Identify which cell holds the provided text, then report its [x, y] central coordinate. 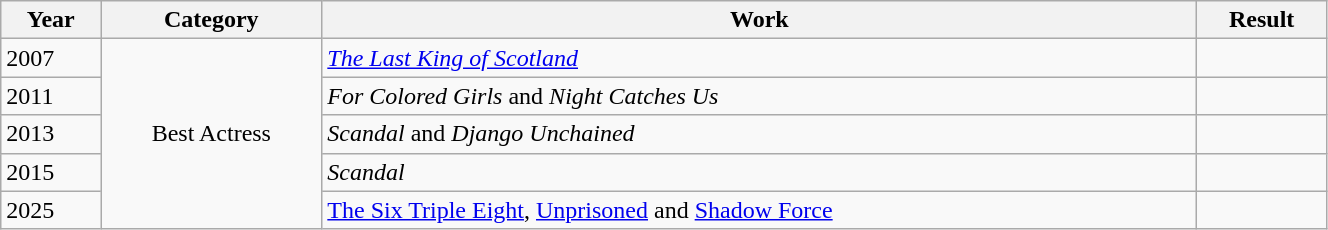
2015 [51, 172]
2025 [51, 210]
Category [212, 20]
2013 [51, 134]
2011 [51, 96]
Scandal and Django Unchained [760, 134]
Year [51, 20]
Scandal [760, 172]
For Colored Girls and Night Catches Us [760, 96]
2007 [51, 58]
The Last King of Scotland [760, 58]
Work [760, 20]
The Six Triple Eight, Unprisoned and Shadow Force [760, 210]
Result [1262, 20]
Best Actress [212, 134]
